Pinpoint the cell where the given text exists, returning its (X, Y) midpoint coordinate. 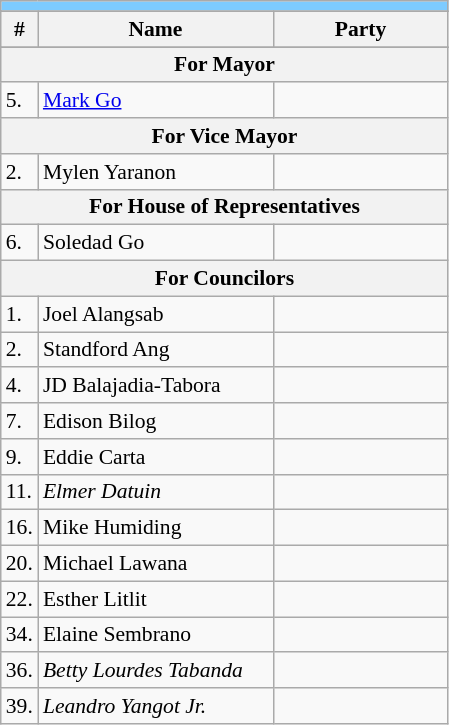
Edison Bilog (156, 421)
Party (360, 29)
For Councilors (224, 279)
Mylen Yaranon (156, 172)
Elaine Sembrano (156, 635)
For Vice Mayor (224, 136)
16. (20, 528)
5. (20, 101)
Soledad Go (156, 243)
Esther Litlit (156, 599)
11. (20, 492)
For Mayor (224, 65)
7. (20, 421)
For House of Representatives (224, 207)
34. (20, 635)
Elmer Datuin (156, 492)
6. (20, 243)
1. (20, 314)
Joel Alangsab (156, 314)
36. (20, 671)
9. (20, 457)
Michael Lawana (156, 564)
4. (20, 386)
Leandro Yangot Jr. (156, 706)
Standford Ang (156, 350)
# (20, 29)
Eddie Carta (156, 457)
JD Balajadia-Tabora (156, 386)
22. (20, 599)
20. (20, 564)
Mark Go (156, 101)
Betty Lourdes Tabanda (156, 671)
39. (20, 706)
Mike Humiding (156, 528)
Name (156, 29)
